Pinpoint the cell where the given text exists, returning its [X, Y] midpoint coordinate. 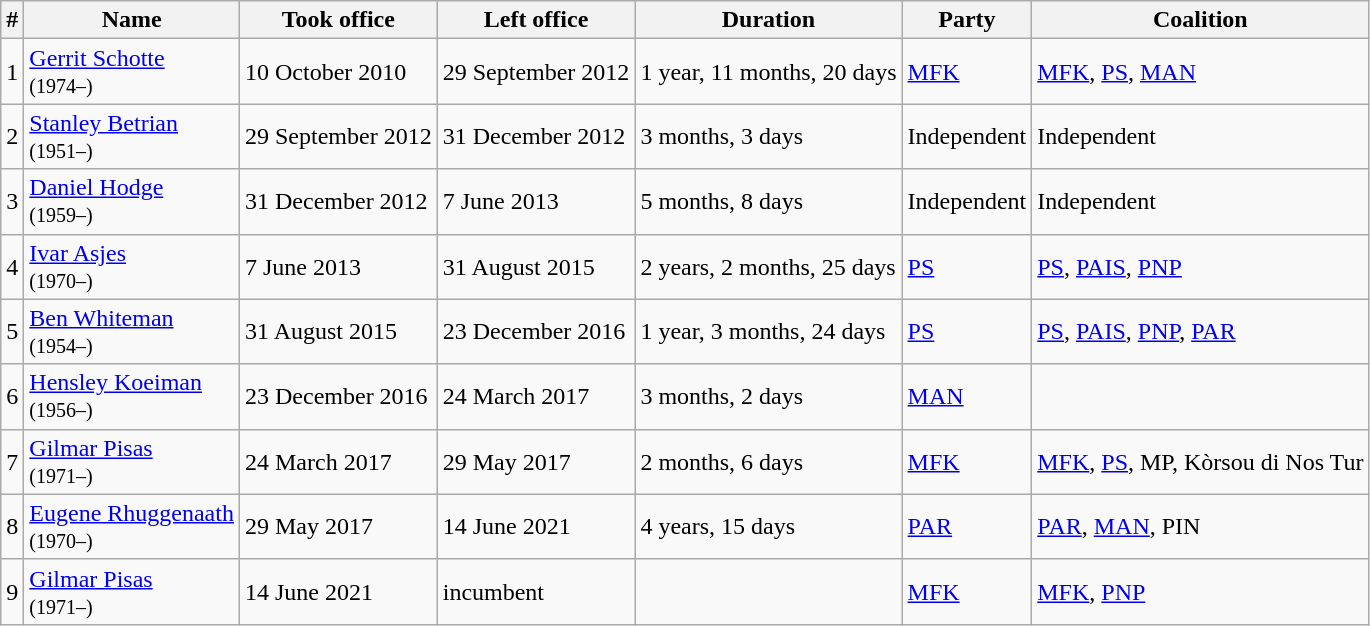
Name [132, 20]
Hensley Koeiman(1956–) [132, 396]
PAR, MAN, PIN [1200, 526]
2 [12, 136]
Coalition [1200, 20]
Eugene Rhuggenaath(1970–) [132, 526]
3 months, 3 days [768, 136]
PAR [967, 526]
7 [12, 462]
PS, PAIS, PNP, PAR [1200, 332]
10 October 2010 [338, 72]
4 years, 15 days [768, 526]
8 [12, 526]
Left office [536, 20]
2 years, 2 months, 25 days [768, 266]
Gerrit Schotte(1974–) [132, 72]
Stanley Betrian(1951–) [132, 136]
1 [12, 72]
3 months, 2 days [768, 396]
1 year, 3 months, 24 days [768, 332]
MAN [967, 396]
PS, PAIS, PNP [1200, 266]
# [12, 20]
MFK, PNP [1200, 592]
1 year, 11 months, 20 days [768, 72]
Daniel Hodge(1959–) [132, 202]
MFK, PS, MP, Kòrsou di Nos Tur [1200, 462]
MFK, PS, MAN [1200, 72]
Party [967, 20]
Ben Whiteman(1954–) [132, 332]
2 months, 6 days [768, 462]
5 [12, 332]
9 [12, 592]
6 [12, 396]
Duration [768, 20]
Ivar Asjes(1970–) [132, 266]
Took office [338, 20]
5 months, 8 days [768, 202]
4 [12, 266]
incumbent [536, 592]
3 [12, 202]
